Output the [X, Y] coordinate of the center of the cell containing the given text.  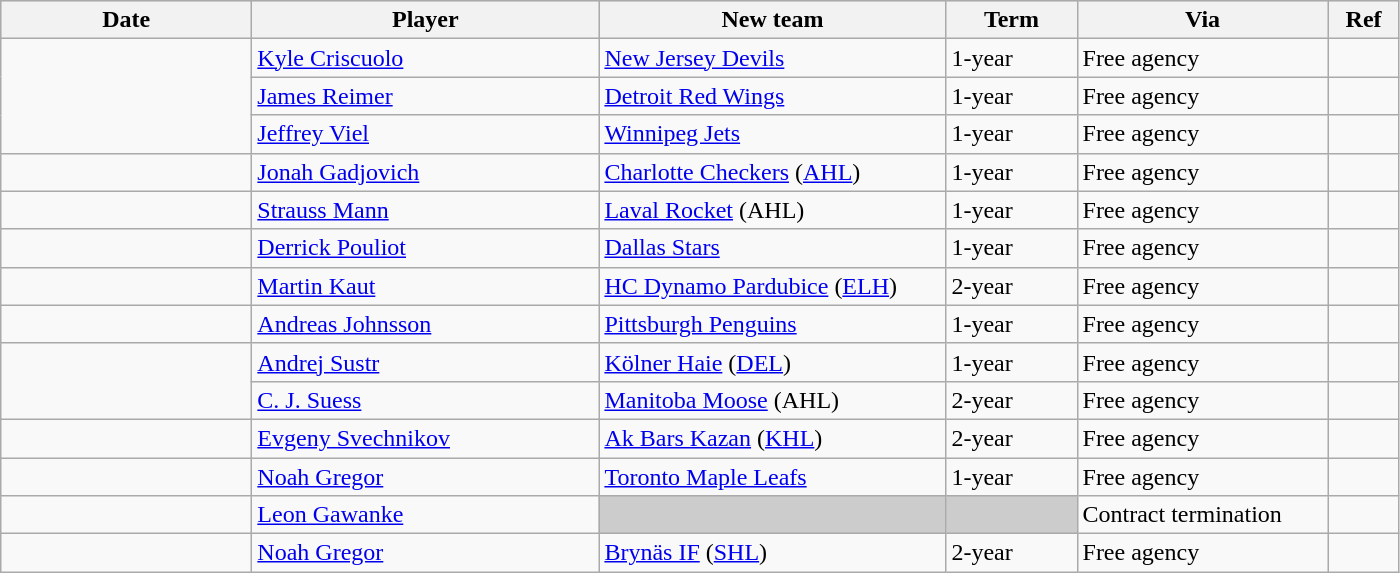
Dallas Stars [772, 248]
Kyle Criscuolo [426, 58]
Detroit Red Wings [772, 96]
Toronto Maple Leafs [772, 477]
Kölner Haie (DEL) [772, 362]
Via [1202, 20]
Leon Gawanke [426, 515]
Contract termination [1202, 515]
HC Dynamo Pardubice (ELH) [772, 286]
C. J. Suess [426, 400]
Andrej Sustr [426, 362]
Date [126, 20]
James Reimer [426, 96]
Player [426, 20]
Strauss Mann [426, 210]
Ak Bars Kazan (KHL) [772, 438]
Manitoba Moose (AHL) [772, 400]
Andreas Johnsson [426, 324]
Ref [1364, 20]
Term [1012, 20]
Derrick Pouliot [426, 248]
Jeffrey Viel [426, 134]
Charlotte Checkers (AHL) [772, 172]
New Jersey Devils [772, 58]
Evgeny Svechnikov [426, 438]
Jonah Gadjovich [426, 172]
Laval Rocket (AHL) [772, 210]
Winnipeg Jets [772, 134]
Pittsburgh Penguins [772, 324]
Brynäs IF (SHL) [772, 553]
New team [772, 20]
Martin Kaut [426, 286]
